Scan for the cell matching the given text and deliver its (X, Y) coordinate at center. 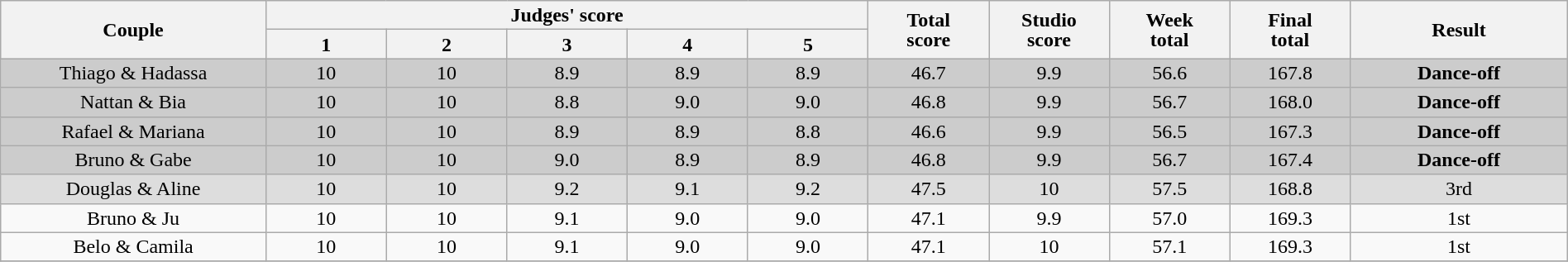
Nattan & Bia (134, 102)
47.5 (929, 188)
167.8 (1290, 73)
167.3 (1290, 131)
Result (1459, 30)
3 (567, 45)
Judges' score (567, 15)
Studioscore (1049, 30)
46.6 (929, 131)
Couple (134, 30)
167.4 (1290, 160)
Bruno & Gabe (134, 160)
4 (687, 45)
5 (808, 45)
1 (326, 45)
Thiago & Hadassa (134, 73)
Weektotal (1169, 30)
Totalscore (929, 30)
Finaltotal (1290, 30)
57.1 (1169, 246)
56.6 (1169, 73)
168.8 (1290, 188)
2 (447, 45)
57.0 (1169, 218)
56.5 (1169, 131)
Douglas & Aline (134, 188)
Belo & Camila (134, 246)
Bruno & Ju (134, 218)
3rd (1459, 188)
168.0 (1290, 102)
57.5 (1169, 188)
46.7 (929, 73)
Rafael & Mariana (134, 131)
